Determine the (X, Y) coordinate at the center of the cell enclosing the given text.  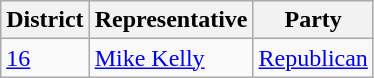
Representative (171, 20)
District (45, 20)
Mike Kelly (171, 58)
16 (45, 58)
Party (313, 20)
Republican (313, 58)
